Extract the [X, Y] coordinate from the center of the cell holding the provided text.  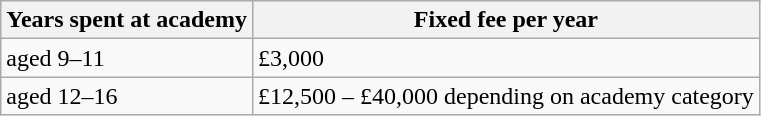
aged 9–11 [127, 58]
£3,000 [506, 58]
Years spent at academy [127, 20]
Fixed fee per year [506, 20]
aged 12–16 [127, 96]
£12,500 – £40,000 depending on academy category [506, 96]
